Extract the (X, Y) coordinate from the center of the cell holding the provided text.  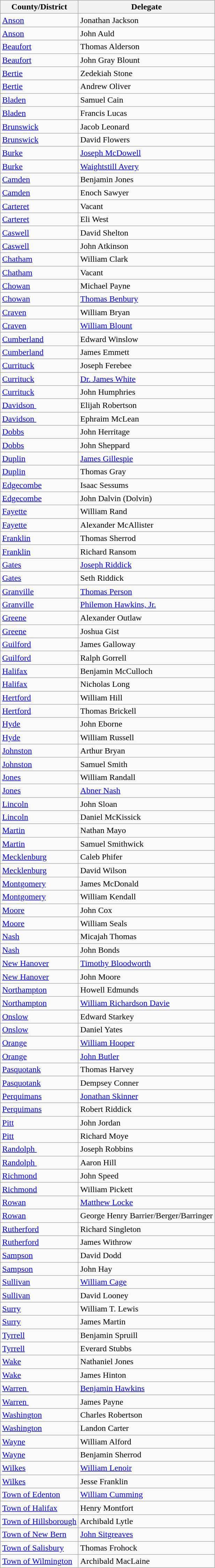
Henry Montfort (146, 1508)
William Randall (146, 777)
Ralph Gorrell (146, 658)
Joseph Ferebee (146, 365)
Timothy Bloodworth (146, 963)
Jonathan Jackson (146, 20)
John Butler (146, 1056)
Thomas Alderson (146, 47)
John Atkinson (146, 246)
John Humphries (146, 392)
John Speed (146, 1176)
Nathaniel Jones (146, 1362)
John Auld (146, 34)
James Hinton (146, 1375)
James Galloway (146, 645)
Benjamin Sherrod (146, 1455)
William Hill (146, 698)
Thomas Harvey (146, 1070)
Charles Robertson (146, 1415)
Archibald Lytle (146, 1521)
William Kendall (146, 897)
Thomas Sherrod (146, 538)
John Hay (146, 1269)
Jacob Leonard (146, 126)
Dempsey Conner (146, 1083)
Eli West (146, 220)
John Herritage (146, 432)
John Gray Blount (146, 60)
Robert Riddick (146, 1109)
John Bonds (146, 950)
William Russell (146, 737)
Abner Nash (146, 790)
Thomas Person (146, 592)
Richard Moye (146, 1136)
Enoch Sawyer (146, 193)
Seth Riddick (146, 578)
John Dalvin (Dolvin) (146, 498)
Andrew Oliver (146, 87)
Samuel Cain (146, 100)
Town of Edenton (39, 1495)
Daniel Yates (146, 1030)
William Richardson Davie (146, 1003)
David Flowers (146, 140)
William Seals (146, 923)
Daniel McKissick (146, 817)
Nicholas Long (146, 684)
Edward Winslow (146, 339)
William Hooper (146, 1043)
David Wilson (146, 870)
James McDonald (146, 884)
Samuel Smithwick (146, 844)
Micajah Thomas (146, 937)
County/District (39, 7)
Francis Lucas (146, 113)
James Withrow (146, 1242)
Thomas Benbury (146, 299)
Nathan Mayo (146, 831)
Ephraim McLean (146, 419)
Benjamin Hawkins (146, 1388)
Town of Halifax (39, 1508)
Alexander Outlaw (146, 618)
David Dodd (146, 1256)
Alexander McAllister (146, 525)
William Rand (146, 512)
Edward Starkey (146, 1017)
William Alford (146, 1442)
Town of Hillsborough (39, 1521)
William Blount (146, 326)
Delegate (146, 7)
Archibald MacLaine (146, 1561)
James Payne (146, 1402)
Joseph Robbins (146, 1149)
John Moore (146, 976)
George Henry Barrier/Berger/Barringer (146, 1216)
James Martin (146, 1322)
William Cumming (146, 1495)
Landon Carter (146, 1428)
Michael Payne (146, 286)
Arthur Bryan (146, 751)
William T. Lewis (146, 1309)
David Shelton (146, 233)
John Sheppard (146, 445)
Samuel Smith (146, 764)
Isaac Sessums (146, 485)
William Lenoir (146, 1468)
Benjamin Spruill (146, 1335)
John Sitgreaves (146, 1534)
Town of Salisbury (39, 1548)
John Eborne (146, 724)
James Gillespie (146, 459)
Benjamin McCulloch (146, 671)
Town of Wilmington (39, 1561)
John Sloan (146, 804)
William Clark (146, 259)
William Bryan (146, 312)
Matthew Locke (146, 1202)
Richard Ransom (146, 551)
Everard Stubbs (146, 1348)
Thomas Gray (146, 472)
David Looney (146, 1295)
Jonathan Skinner (146, 1096)
Town of New Bern (39, 1534)
John Jordan (146, 1123)
Philemon Hawkins, Jr. (146, 605)
Elijah Robertson (146, 406)
William Pickett (146, 1189)
Richard Singleton (146, 1229)
Joseph McDowell (146, 153)
Benjamin Jones (146, 180)
Thomas Brickell (146, 711)
James Emmett (146, 352)
Jesse Franklin (146, 1481)
Aaron Hill (146, 1162)
Waightstill Avery (146, 166)
Thomas Frohock (146, 1548)
Zedekiah Stone (146, 73)
John Cox (146, 910)
Joshua Gist (146, 631)
Howell Edmunds (146, 990)
William Cage (146, 1282)
Joseph Riddick (146, 565)
Caleb Phifer (146, 857)
Dr. James White (146, 379)
